Find where the given text appears and provide that cell's center as [x, y] coordinate. 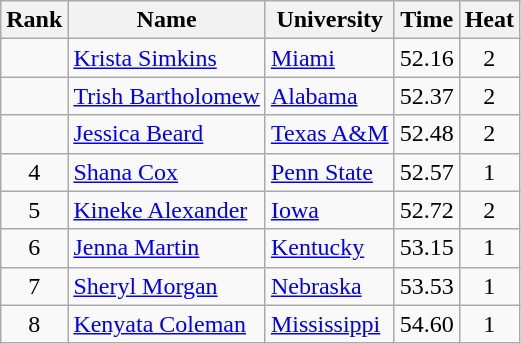
Jessica Beard [167, 134]
8 [34, 324]
6 [34, 248]
Rank [34, 20]
53.15 [426, 248]
52.72 [426, 210]
Miami [330, 58]
Iowa [330, 210]
Kentucky [330, 248]
52.57 [426, 172]
52.37 [426, 96]
5 [34, 210]
Name [167, 20]
7 [34, 286]
4 [34, 172]
Trish Bartholomew [167, 96]
Kineke Alexander [167, 210]
University [330, 20]
Alabama [330, 96]
54.60 [426, 324]
52.16 [426, 58]
Shana Cox [167, 172]
52.48 [426, 134]
Sheryl Morgan [167, 286]
Jenna Martin [167, 248]
Nebraska [330, 286]
Texas A&M [330, 134]
Kenyata Coleman [167, 324]
Mississippi [330, 324]
53.53 [426, 286]
Krista Simkins [167, 58]
Time [426, 20]
Penn State [330, 172]
Heat [489, 20]
